Locate the cell with the specified text and output its (X, Y) center coordinate. 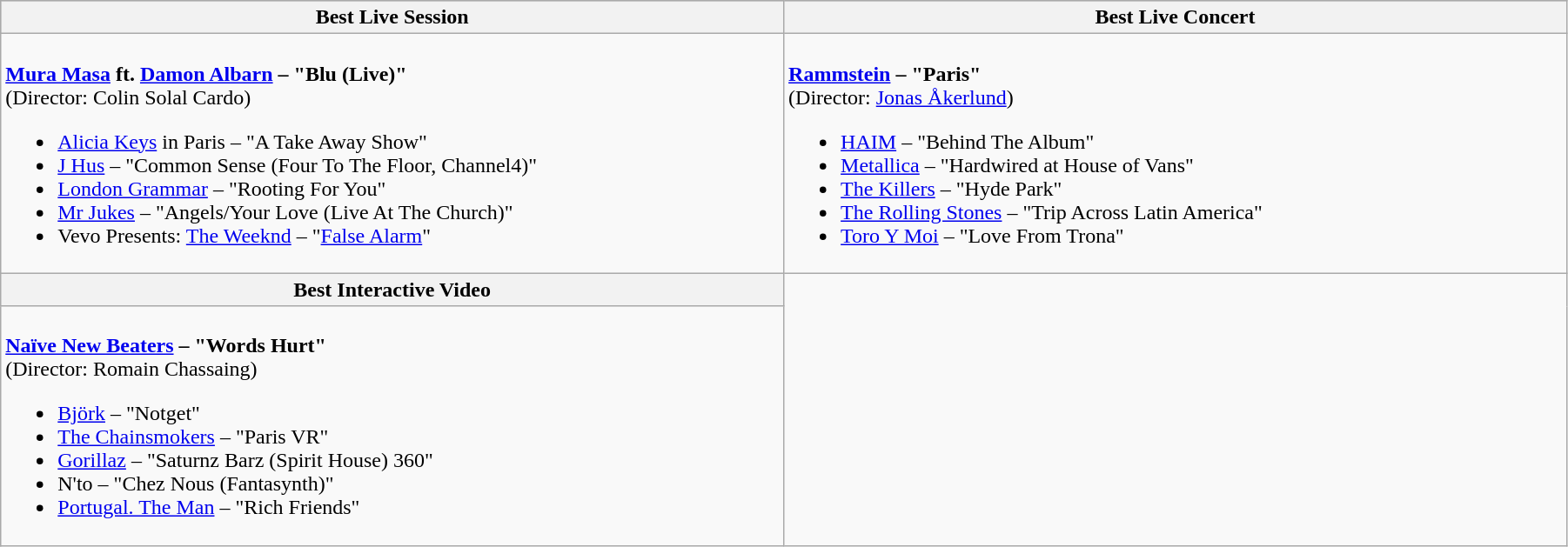
Best Live Concert (1176, 17)
Best Interactive Video (392, 290)
Best Live Session (392, 17)
